Scan for the cell matching the given text and deliver its (X, Y) coordinate at center. 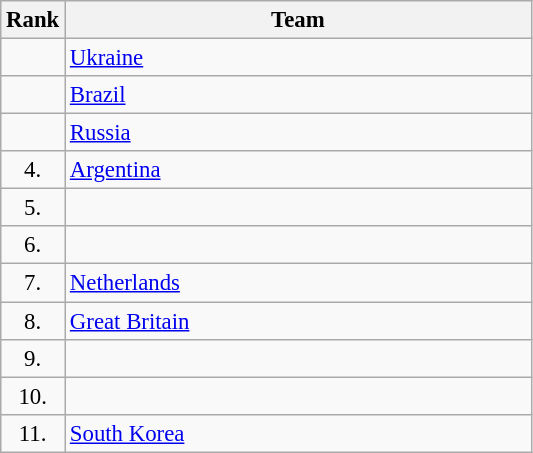
Russia (298, 133)
Rank (33, 20)
Great Britain (298, 321)
South Korea (298, 433)
Netherlands (298, 283)
11. (33, 433)
Ukraine (298, 58)
8. (33, 321)
4. (33, 170)
5. (33, 208)
9. (33, 358)
6. (33, 245)
Team (298, 20)
10. (33, 396)
7. (33, 283)
Brazil (298, 95)
Argentina (298, 170)
